Identify which cell holds the provided text, then report its [x, y] central coordinate. 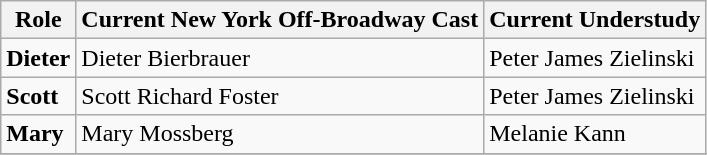
Scott [38, 96]
Dieter [38, 58]
Dieter Bierbrauer [280, 58]
Scott Richard Foster [280, 96]
Mary Mossberg [280, 134]
Melanie Kann [595, 134]
Role [38, 20]
Mary [38, 134]
Current Understudy [595, 20]
Current New York Off-Broadway Cast [280, 20]
